Capture the cell that displays the provided text and extract its [x, y] central coordinate. 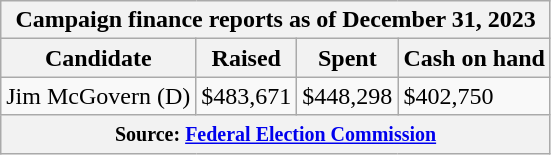
Spent [348, 58]
$402,750 [474, 96]
Campaign finance reports as of December 31, 2023 [276, 20]
Jim McGovern (D) [98, 96]
Source: Federal Election Commission [276, 134]
$483,671 [246, 96]
Candidate [98, 58]
Cash on hand [474, 58]
$448,298 [348, 96]
Raised [246, 58]
